Locate the cell with the specified text and output its [X, Y] center coordinate. 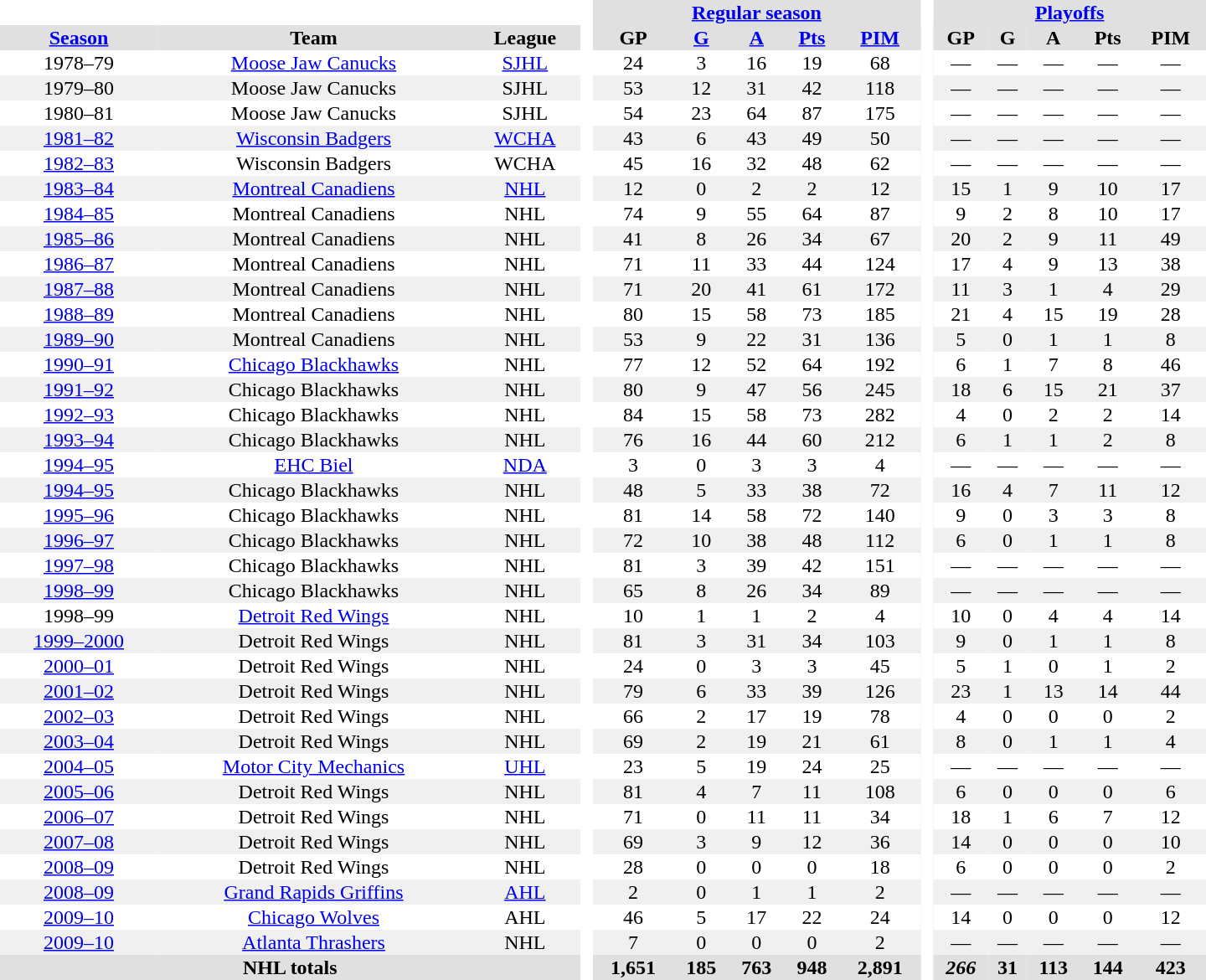
1,651 [633, 967]
74 [633, 214]
54 [633, 113]
118 [879, 88]
1978–79 [79, 63]
2004–05 [79, 766]
282 [879, 415]
763 [756, 967]
423 [1171, 967]
144 [1108, 967]
89 [879, 591]
2007–08 [79, 842]
66 [633, 716]
67 [879, 239]
1984–85 [79, 214]
1988–89 [79, 314]
136 [879, 339]
84 [633, 415]
948 [812, 967]
1999–2000 [79, 641]
NDA [525, 465]
245 [879, 389]
2002–03 [79, 716]
62 [879, 163]
55 [756, 214]
113 [1054, 967]
1996–97 [79, 540]
103 [879, 641]
Atlanta Thrashers [313, 942]
EHC Biel [313, 465]
1983–84 [79, 188]
2006–07 [79, 817]
60 [812, 440]
1981–82 [79, 138]
2000–01 [79, 666]
Grand Rapids Griffins [313, 892]
32 [756, 163]
126 [879, 691]
2005–06 [79, 792]
2003–04 [79, 741]
2001–02 [79, 691]
78 [879, 716]
68 [879, 63]
36 [879, 842]
76 [633, 440]
77 [633, 364]
175 [879, 113]
1989–90 [79, 339]
1997–98 [79, 565]
1992–93 [79, 415]
1987–88 [79, 289]
1979–80 [79, 88]
Chicago Wolves [313, 917]
1991–92 [79, 389]
Team [313, 38]
2,891 [879, 967]
52 [756, 364]
Season [79, 38]
1993–94 [79, 440]
50 [879, 138]
192 [879, 364]
1982–83 [79, 163]
37 [1171, 389]
65 [633, 591]
108 [879, 792]
1986–87 [79, 264]
1980–81 [79, 113]
140 [879, 515]
1990–91 [79, 364]
172 [879, 289]
212 [879, 440]
Motor City Mechanics [313, 766]
47 [756, 389]
79 [633, 691]
Playoffs [1069, 13]
112 [879, 540]
League [525, 38]
29 [1171, 289]
266 [961, 967]
1985–86 [79, 239]
1995–96 [79, 515]
124 [879, 264]
25 [879, 766]
56 [812, 389]
Regular season [757, 13]
UHL [525, 766]
NHL totals [290, 967]
151 [879, 565]
